Extract the (X, Y) coordinate from the center of the cell holding the provided text.  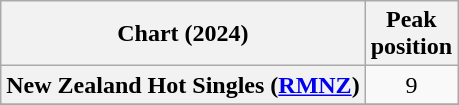
9 (411, 85)
Peakposition (411, 34)
Chart (2024) (183, 34)
New Zealand Hot Singles (RMNZ) (183, 85)
